Locate the cell with the specified text and output its (X, Y) center coordinate. 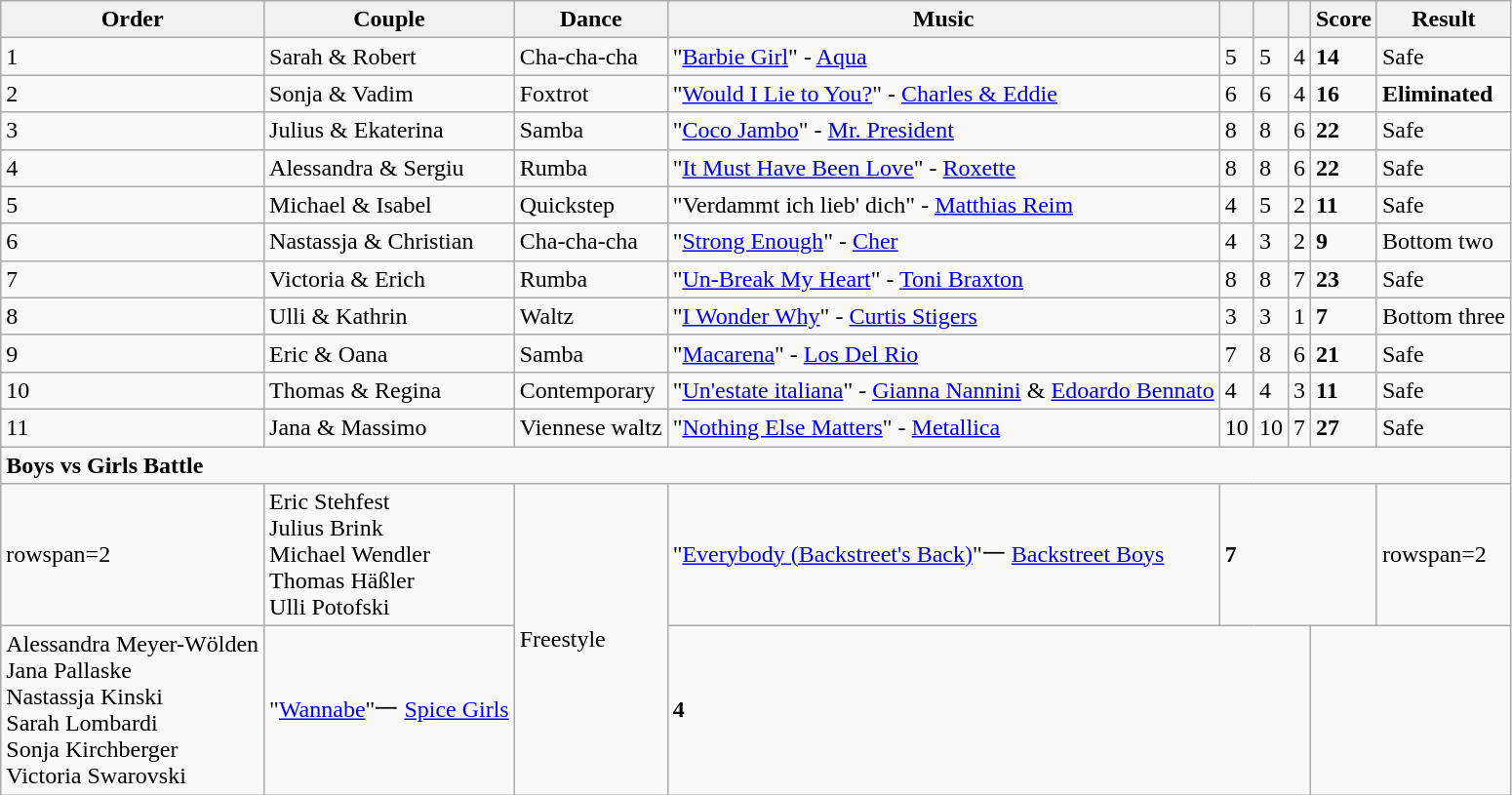
Bottom three (1444, 316)
"Nothing Else Matters" - Metallica (943, 427)
Score (1343, 20)
"Barbie Girl" - Aqua (943, 57)
Thomas & Regina (390, 390)
Eric StehfestJulius BrinkMichael WendlerThomas HäßlerUlli Potofski (390, 555)
Quickstep (591, 205)
16 (1343, 94)
Foxtrot (591, 94)
27 (1343, 427)
Result (1444, 20)
"Macarena" - Los Del Rio (943, 353)
Music (943, 20)
Eric & Oana (390, 353)
23 (1343, 279)
"It Must Have Been Love" - Roxette (943, 168)
Bottom two (1444, 242)
Victoria & Erich (390, 279)
"Wannabe"一 Spice Girls (390, 710)
"Everybody (Backstreet's Back)"一 Backstreet Boys (943, 555)
Michael & Isabel (390, 205)
"Strong Enough" - Cher (943, 242)
"Un-Break My Heart" - Toni Braxton (943, 279)
Ulli & Kathrin (390, 316)
"Would I Lie to You?" - Charles & Eddie (943, 94)
"Verdammt ich lieb' dich" - Matthias Reim (943, 205)
Viennese waltz (591, 427)
Freestyle (591, 640)
Boys vs Girls Battle (756, 465)
Contemporary (591, 390)
"I Wonder Why" - Curtis Stigers (943, 316)
Eliminated (1444, 94)
"Coco Jambo" - Mr. President (943, 131)
Sonja & Vadim (390, 94)
Alessandra Meyer-WöldenJana PallaskeNastassja KinskiSarah LombardiSonja KirchbergerVictoria Swarovski (133, 710)
Order (133, 20)
Nastassja & Christian (390, 242)
14 (1343, 57)
Couple (390, 20)
Dance (591, 20)
21 (1343, 353)
Waltz (591, 316)
Jana & Massimo (390, 427)
Sarah & Robert (390, 57)
Alessandra & Sergiu (390, 168)
Julius & Ekaterina (390, 131)
"Un'estate italiana" - Gianna Nannini & Edoardo Bennato (943, 390)
